Extract the (x, y) coordinate from the center of the cell holding the provided text.  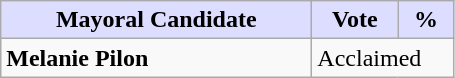
Melanie Pilon (156, 58)
% (426, 20)
Acclaimed (383, 58)
Vote (355, 20)
Mayoral Candidate (156, 20)
